Pinpoint the cell where the given text exists, returning its [X, Y] midpoint coordinate. 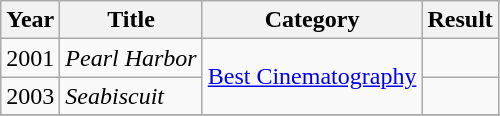
Best Cinematography [312, 77]
2001 [30, 58]
Seabiscuit [131, 96]
Category [312, 20]
Title [131, 20]
2003 [30, 96]
Year [30, 20]
Result [460, 20]
Pearl Harbor [131, 58]
